Pinpoint the cell where the given text exists, returning its (X, Y) midpoint coordinate. 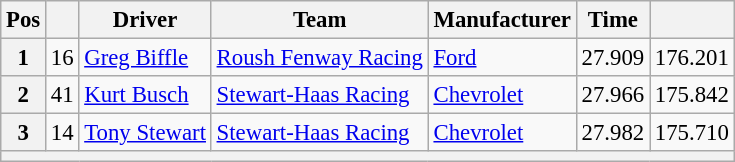
175.842 (692, 95)
Team (320, 20)
41 (62, 95)
27.966 (612, 95)
Roush Fenway Racing (320, 58)
Pos (24, 20)
Time (612, 20)
Driver (145, 20)
Ford (502, 58)
3 (24, 133)
27.982 (612, 133)
2 (24, 95)
Manufacturer (502, 20)
175.710 (692, 133)
14 (62, 133)
Tony Stewart (145, 133)
176.201 (692, 58)
Greg Biffle (145, 58)
27.909 (612, 58)
1 (24, 58)
Kurt Busch (145, 95)
16 (62, 58)
